For the text-containing cell, return its midpoint in (X, Y) coordinate format. 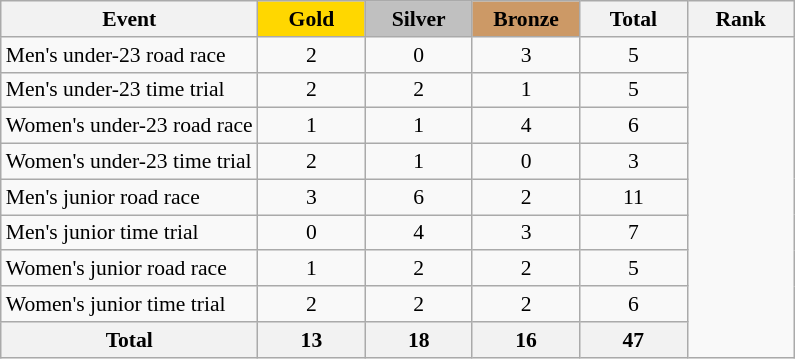
Bronze (526, 19)
13 (312, 340)
Women's under-23 time trial (130, 162)
Gold (312, 19)
16 (526, 340)
Women's junior road race (130, 269)
Women's junior time trial (130, 304)
Event (130, 19)
Women's under-23 road race (130, 126)
11 (634, 197)
Men's junior time trial (130, 233)
7 (634, 233)
Silver (418, 19)
Rank (740, 19)
Men's junior road race (130, 197)
18 (418, 340)
47 (634, 340)
Men's under-23 time trial (130, 90)
Men's under-23 road race (130, 55)
